Capture the cell that displays the provided text and extract its (X, Y) central coordinate. 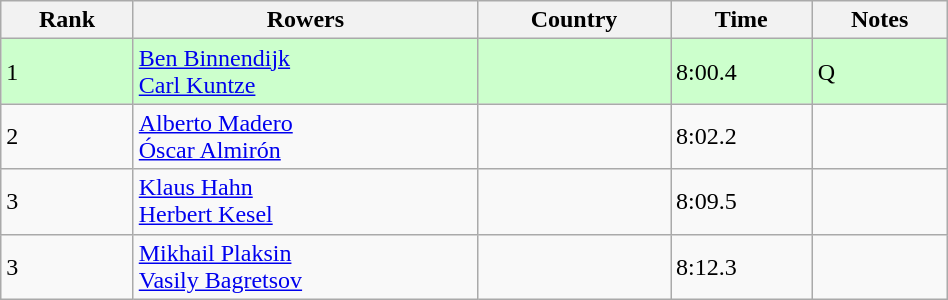
8:09.5 (741, 202)
Klaus HahnHerbert Kesel (305, 202)
Country (574, 20)
8:12.3 (741, 266)
8:00.4 (741, 72)
2 (67, 136)
Rowers (305, 20)
1 (67, 72)
8:02.2 (741, 136)
Rank (67, 20)
Time (741, 20)
Alberto MaderoÓscar Almirón (305, 136)
Mikhail PlaksinVasily Bagretsov (305, 266)
Notes (880, 20)
Q (880, 72)
Ben BinnendijkCarl Kuntze (305, 72)
